Find where the given text appears and provide that cell's center as (X, Y) coordinate. 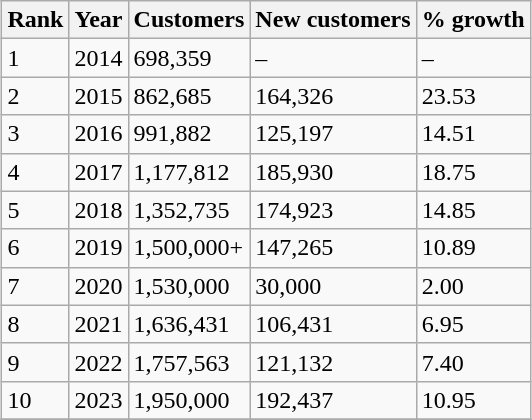
23.53 (473, 96)
991,882 (189, 134)
2018 (98, 210)
125,197 (333, 134)
7.40 (473, 362)
174,923 (333, 210)
9 (36, 362)
164,326 (333, 96)
Year (98, 20)
30,000 (333, 286)
2.00 (473, 286)
1,500,000+ (189, 248)
2019 (98, 248)
10 (36, 400)
14.51 (473, 134)
698,359 (189, 58)
1,530,000 (189, 286)
1 (36, 58)
14.85 (473, 210)
2022 (98, 362)
Customers (189, 20)
3 (36, 134)
10.95 (473, 400)
1,950,000 (189, 400)
862,685 (189, 96)
147,265 (333, 248)
7 (36, 286)
8 (36, 324)
4 (36, 172)
6 (36, 248)
2023 (98, 400)
1,757,563 (189, 362)
2021 (98, 324)
192,437 (333, 400)
1,352,735 (189, 210)
Rank (36, 20)
1,177,812 (189, 172)
185,930 (333, 172)
2016 (98, 134)
2017 (98, 172)
1,636,431 (189, 324)
6.95 (473, 324)
2020 (98, 286)
10.89 (473, 248)
New customers (333, 20)
18.75 (473, 172)
2 (36, 96)
2015 (98, 96)
2014 (98, 58)
106,431 (333, 324)
121,132 (333, 362)
% growth (473, 20)
5 (36, 210)
